Extract the (X, Y) coordinate from the center of the cell holding the provided text.  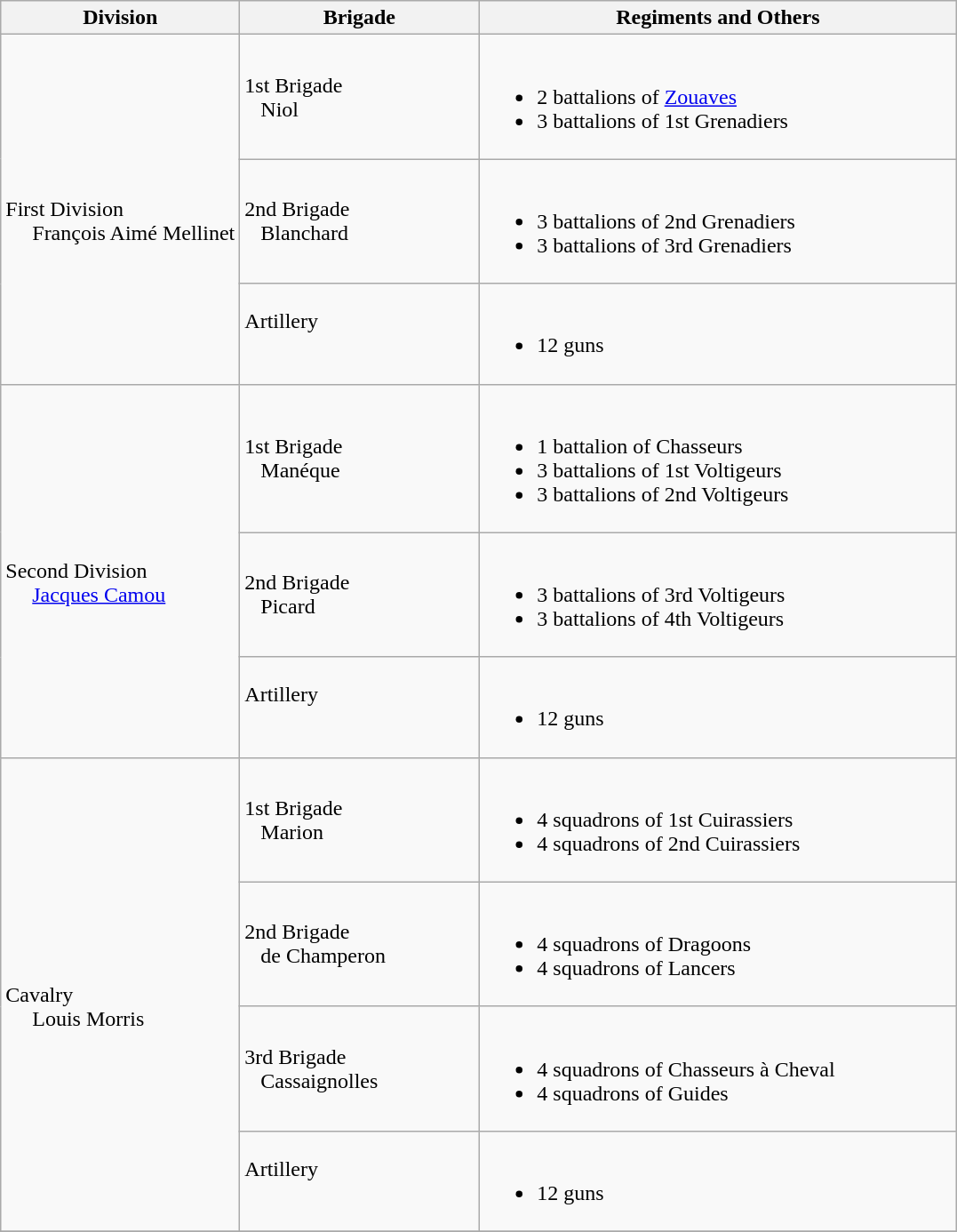
First Division François Aimé Mellinet (121, 210)
2nd Brigade Blanchard (359, 221)
2 battalions of Zouaves3 battalions of 1st Grenadiers (718, 97)
1st Brigade Marion (359, 820)
3 battalions of 3rd Voltigeurs3 battalions of 4th Voltigeurs (718, 595)
Brigade (359, 18)
4 squadrons of 1st Cuirassiers4 squadrons of 2nd Cuirassiers (718, 820)
2nd Brigade Picard (359, 595)
3rd Brigade Cassaignolles (359, 1068)
1 battalion of Chasseurs3 battalions of 1st Voltigeurs3 battalions of 2nd Voltigeurs (718, 459)
3 battalions of 2nd Grenadiers3 battalions of 3rd Grenadiers (718, 221)
Division (121, 18)
Cavalry Louis Morris (121, 994)
1st Brigade Niol (359, 97)
4 squadrons of Dragoons4 squadrons of Lancers (718, 944)
1st Brigade Manéque (359, 459)
2nd Brigade de Champeron (359, 944)
4 squadrons of Chasseurs à Cheval4 squadrons of Guides (718, 1068)
Second Division Jacques Camou (121, 571)
Regiments and Others (718, 18)
